From the cell containing the given text, extract its center point as (x, y) coordinate. 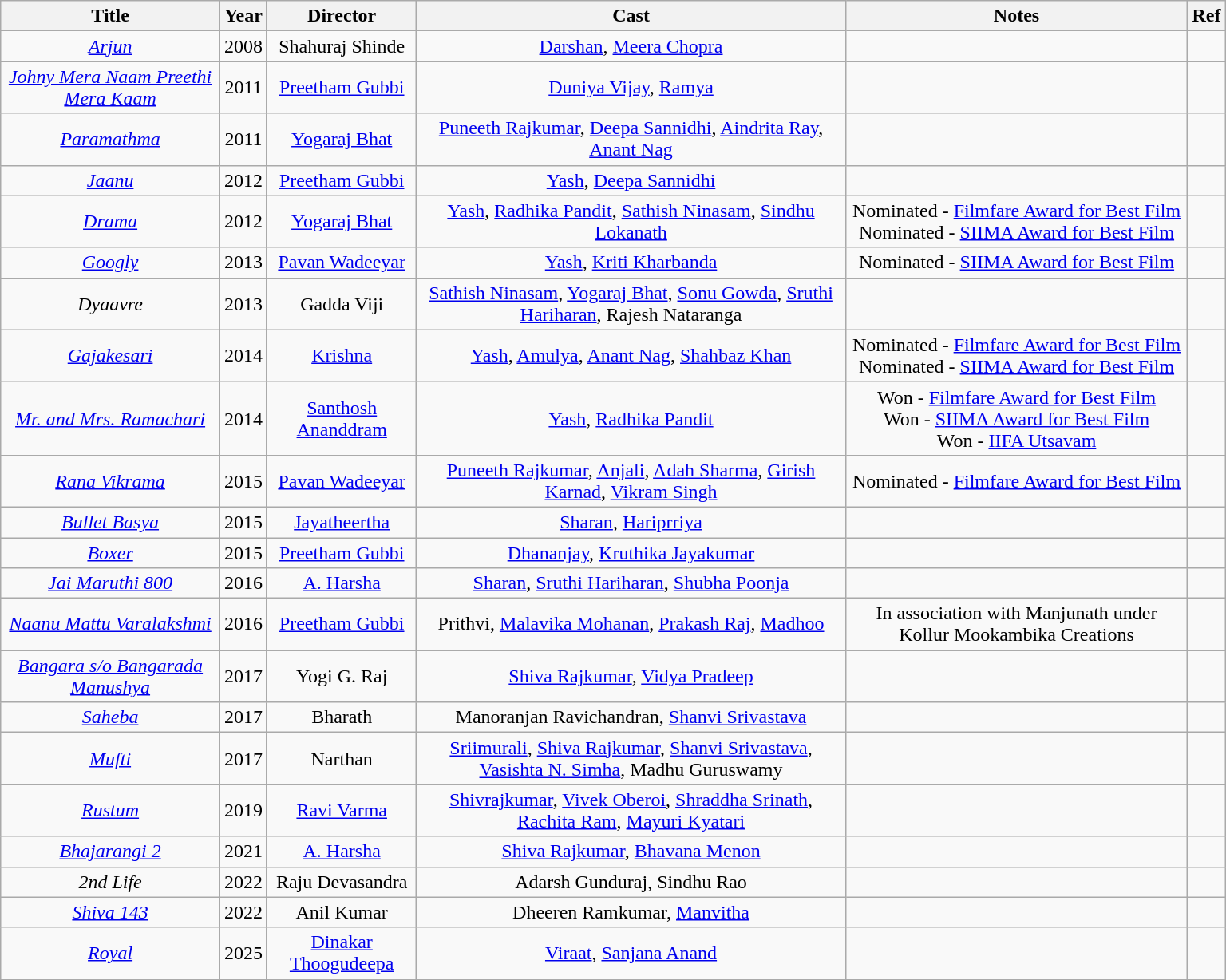
Arjun (110, 46)
In association with Manjunath under Kollur Mookambika Creations (1017, 624)
Krishna (342, 356)
Gadda Viji (342, 303)
Director (342, 16)
Duniya Vijay, Ramya (631, 88)
Title (110, 16)
Johny Mera Naam Preethi Mera Kaam (110, 88)
Sathish Ninasam, Yogaraj Bhat, Sonu Gowda, Sruthi Hariharan, Rajesh Nataranga (631, 303)
Yash, Amulya, Anant Nag, Shahbaz Khan (631, 356)
Mufti (110, 758)
Sriimurali, Shiva Rajkumar, Shanvi Srivastava, Vasishta N. Simha, Madhu Guruswamy (631, 758)
Shiva Rajkumar, Bhavana Menon (631, 852)
Googly (110, 263)
Sharan, Hariprriya (631, 522)
Year (243, 16)
2019 (243, 811)
Gajakesari (110, 356)
Won - Filmfare Award for Best FilmWon - SIIMA Award for Best FilmWon - IIFA Utsavam (1017, 418)
Dhananjay, Kruthika Jayakumar (631, 553)
Yash, Deepa Sannidhi (631, 180)
Dinakar Thoogudeepa (342, 953)
2008 (243, 46)
Dheeren Ramkumar, Manvitha (631, 912)
Ref (1207, 16)
2025 (243, 953)
Yash, Radhika Pandit (631, 418)
Sharan, Sruthi Hariharan, Shubha Poonja (631, 583)
Darshan, Meera Chopra (631, 46)
Yogi G. Raj (342, 677)
Nominated - Filmfare Award for Best Film (1017, 480)
Bhajarangi 2 (110, 852)
2021 (243, 852)
Paramathma (110, 139)
Viraat, Sanjana Anand (631, 953)
Narthan (342, 758)
Dyaavre (110, 303)
Shahuraj Shinde (342, 46)
Yash, Kriti Kharbanda (631, 263)
Ravi Varma (342, 811)
Shiva Rajkumar, Vidya Pradeep (631, 677)
Shiva 143 (110, 912)
Manoranjan Ravichandran, Shanvi Srivastava (631, 717)
Nominated - SIIMA Award for Best Film (1017, 263)
Santhosh Ananddram (342, 418)
Yash, Radhika Pandit, Sathish Ninasam, Sindhu Lokanath (631, 222)
Shivrajkumar, Vivek Oberoi, Shraddha Srinath, Rachita Ram, Mayuri Kyatari (631, 811)
Royal (110, 953)
Cast (631, 16)
Drama (110, 222)
Jai Maruthi 800 (110, 583)
Saheba (110, 717)
Puneeth Rajkumar, Anjali, Adah Sharma, Girish Karnad, Vikram Singh (631, 480)
Bullet Basya (110, 522)
Anil Kumar (342, 912)
Adarsh Gunduraj, Sindhu Rao (631, 882)
Naanu Mattu Varalakshmi (110, 624)
Bangara s/o Bangarada Manushya (110, 677)
2nd Life (110, 882)
Rustum (110, 811)
Jaanu (110, 180)
Bharath (342, 717)
Puneeth Rajkumar, Deepa Sannidhi, Aindrita Ray, Anant Nag (631, 139)
Raju Devasandra (342, 882)
Boxer (110, 553)
Jayatheertha (342, 522)
Notes (1017, 16)
Mr. and Mrs. Ramachari (110, 418)
Prithvi, Malavika Mohanan, Prakash Raj, Madhoo (631, 624)
Rana Vikrama (110, 480)
